Scan for the cell matching the given text and deliver its [X, Y] coordinate at center. 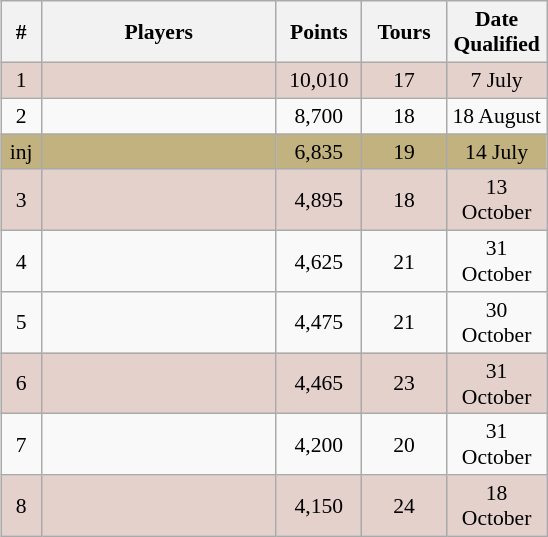
23 [404, 384]
6,835 [318, 152]
Points [318, 32]
7 July [497, 80]
4,150 [318, 506]
30 October [497, 322]
7 [21, 444]
2 [21, 116]
18 October [497, 506]
Date Qualified [497, 32]
10,010 [318, 80]
4 [21, 260]
Tours [404, 32]
13 October [497, 200]
4,475 [318, 322]
19 [404, 152]
8,700 [318, 116]
inj [21, 152]
Players [158, 32]
20 [404, 444]
1 [21, 80]
5 [21, 322]
17 [404, 80]
4,200 [318, 444]
4,465 [318, 384]
14 July [497, 152]
3 [21, 200]
6 [21, 384]
4,895 [318, 200]
24 [404, 506]
8 [21, 506]
18 August [497, 116]
# [21, 32]
4,625 [318, 260]
